Return [x, y] of the center of cell containing provided text 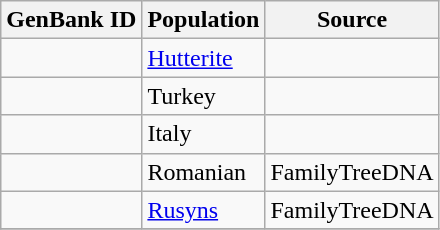
Romanian [204, 172]
Hutterite [204, 58]
Source [352, 20]
GenBank ID [72, 20]
Turkey [204, 96]
Rusyns [204, 210]
Population [204, 20]
Italy [204, 134]
